Pinpoint the cell where the given text exists, returning its [X, Y] midpoint coordinate. 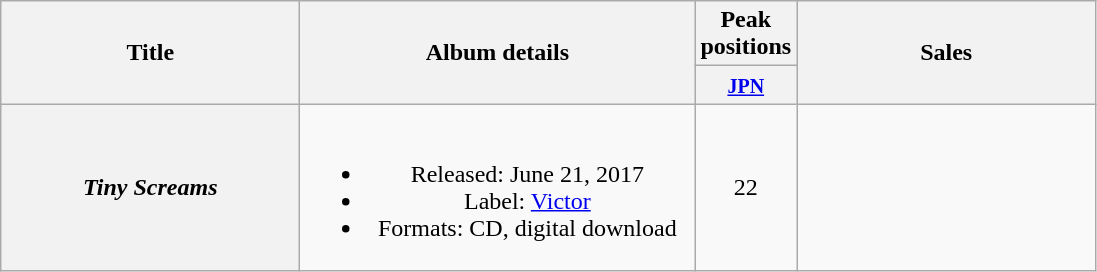
Album details [498, 52]
Title [150, 52]
22 [746, 188]
Tiny Screams [150, 188]
Sales [946, 52]
Peak positions [746, 34]
Released: June 21, 2017Label: VictorFormats: CD, digital download [498, 188]
JPN [746, 85]
